Determine the [x, y] coordinate at the center of the cell enclosing the given text.  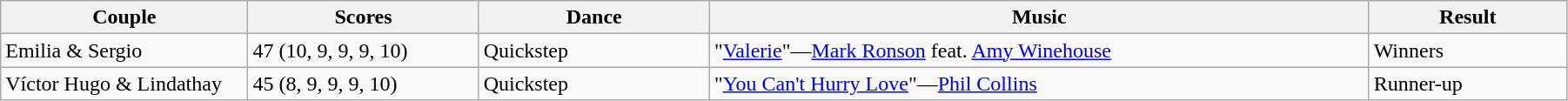
Result [1467, 17]
Music [1039, 17]
Scores [364, 17]
47 (10, 9, 9, 9, 10) [364, 50]
"You Can't Hurry Love"—Phil Collins [1039, 84]
Dance [593, 17]
"Valerie"—Mark Ronson feat. Amy Winehouse [1039, 50]
Emilia & Sergio [124, 50]
45 (8, 9, 9, 9, 10) [364, 84]
Winners [1467, 50]
Couple [124, 17]
Víctor Hugo & Lindathay [124, 84]
Runner-up [1467, 84]
